Find where the given text appears and provide that cell's center as (X, Y) coordinate. 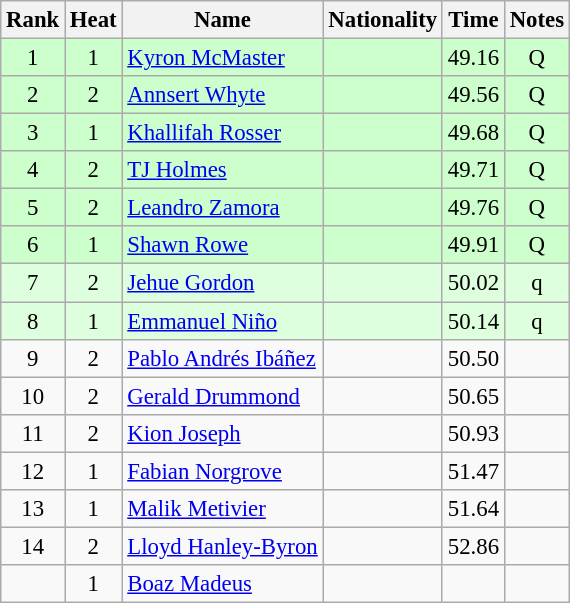
7 (33, 283)
49.16 (473, 58)
Kyron McMaster (222, 58)
3 (33, 133)
51.47 (473, 471)
14 (33, 546)
Time (473, 20)
Pablo Andrés Ibáñez (222, 358)
Emmanuel Niño (222, 321)
10 (33, 396)
Gerald Drummond (222, 396)
50.50 (473, 358)
Heat (94, 20)
52.86 (473, 546)
49.56 (473, 95)
13 (33, 509)
12 (33, 471)
49.68 (473, 133)
49.71 (473, 170)
50.93 (473, 433)
Lloyd Hanley-Byron (222, 546)
Kion Joseph (222, 433)
8 (33, 321)
50.02 (473, 283)
Malik Metivier (222, 509)
50.65 (473, 396)
Rank (33, 20)
Fabian Norgrove (222, 471)
Nationality (382, 20)
TJ Holmes (222, 170)
Annsert Whyte (222, 95)
Leandro Zamora (222, 208)
6 (33, 245)
49.91 (473, 245)
Khallifah Rosser (222, 133)
4 (33, 170)
Boaz Madeus (222, 584)
11 (33, 433)
49.76 (473, 208)
Name (222, 20)
Shawn Rowe (222, 245)
9 (33, 358)
5 (33, 208)
Jehue Gordon (222, 283)
51.64 (473, 509)
Notes (536, 20)
50.14 (473, 321)
